Pinpoint the cell where the given text exists, returning its [x, y] midpoint coordinate. 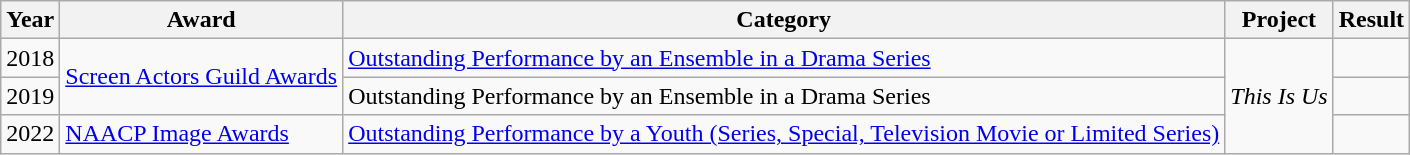
Result [1371, 20]
NAACP Image Awards [202, 134]
Outstanding Performance by a Youth (Series, Special, Television Movie or Limited Series) [784, 134]
2019 [30, 96]
Category [784, 20]
Award [202, 20]
2018 [30, 58]
2022 [30, 134]
This Is Us [1279, 96]
Year [30, 20]
Project [1279, 20]
Screen Actors Guild Awards [202, 77]
